For the text-containing cell, return its midpoint in [X, Y] coordinate format. 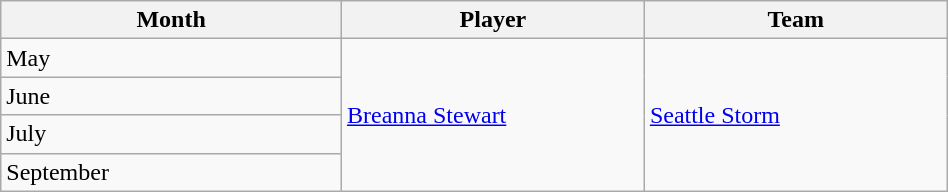
Team [796, 20]
Breanna Stewart [492, 115]
Month [172, 20]
July [172, 134]
June [172, 96]
Seattle Storm [796, 115]
Player [492, 20]
September [172, 172]
May [172, 58]
